Extract the (X, Y) coordinate from the center of the cell holding the provided text.  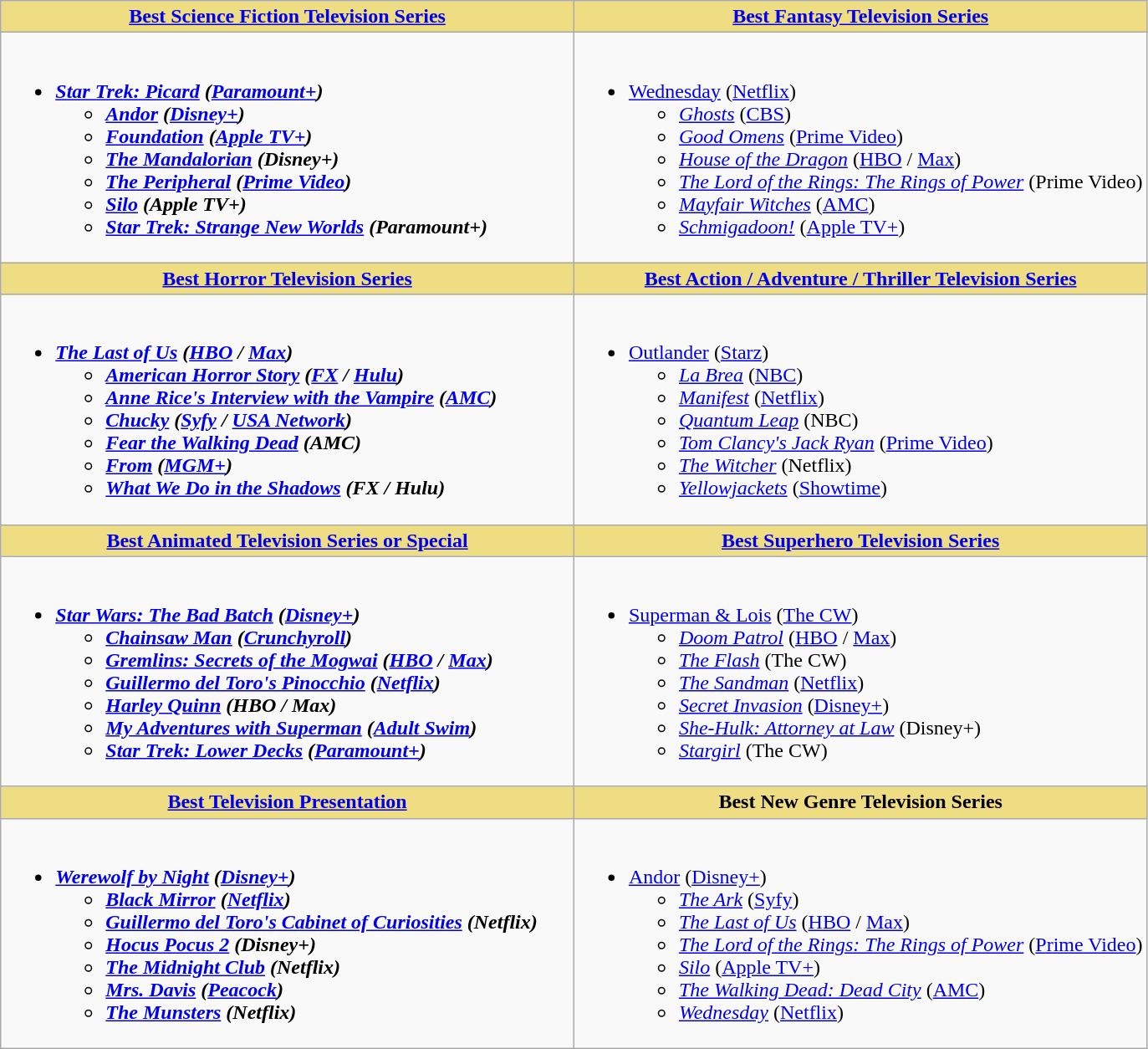
Best Science Fiction Television Series (288, 17)
Best Superhero Television Series (860, 540)
Best Animated Television Series or Special (288, 540)
Best Television Presentation (288, 802)
Best Horror Television Series (288, 279)
Best New Genre Television Series (860, 802)
Outlander (Starz)La Brea (NBC)Manifest (Netflix)Quantum Leap (NBC)Tom Clancy's Jack Ryan (Prime Video)The Witcher (Netflix)Yellowjackets (Showtime) (860, 410)
Best Fantasy Television Series (860, 17)
Best Action / Adventure / Thriller Television Series (860, 279)
